Output the [x, y] coordinate of the center of the cell containing the given text.  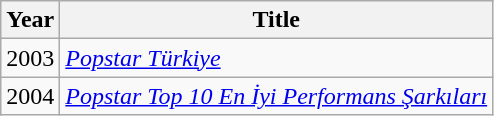
Popstar Türkiye [276, 58]
2003 [30, 58]
Year [30, 20]
Title [276, 20]
2004 [30, 96]
Popstar Top 10 En İyi Performans Şarkıları [276, 96]
